For the text-containing cell, return its midpoint in [x, y] coordinate format. 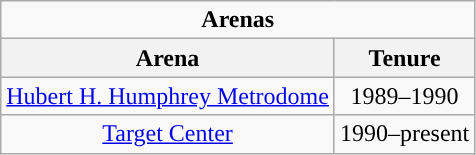
Hubert H. Humphrey Metrodome [168, 96]
Target Center [168, 134]
1990–present [404, 134]
Arenas [238, 20]
1989–1990 [404, 96]
Tenure [404, 58]
Arena [168, 58]
